Return [X, Y] of the center of cell containing provided text 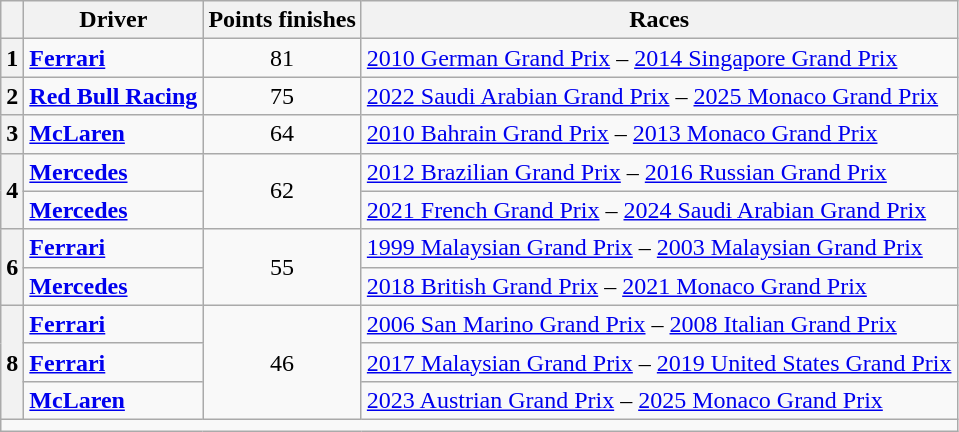
2010 German Grand Prix – 2014 Singapore Grand Prix [659, 58]
Races [659, 20]
2012 Brazilian Grand Prix – 2016 Russian Grand Prix [659, 172]
2006 San Marino Grand Prix – 2008 Italian Grand Prix [659, 324]
81 [282, 58]
75 [282, 96]
62 [282, 191]
Driver [114, 20]
2022 Saudi Arabian Grand Prix – 2025 Monaco Grand Prix [659, 96]
3 [12, 134]
1999 Malaysian Grand Prix – 2003 Malaysian Grand Prix [659, 248]
2023 Austrian Grand Prix – 2025 Monaco Grand Prix [659, 400]
Red Bull Racing [114, 96]
6 [12, 267]
Points finishes [282, 20]
4 [12, 191]
2018 British Grand Prix – 2021 Monaco Grand Prix [659, 286]
8 [12, 362]
1 [12, 58]
2021 French Grand Prix – 2024 Saudi Arabian Grand Prix [659, 210]
55 [282, 267]
64 [282, 134]
2010 Bahrain Grand Prix – 2013 Monaco Grand Prix [659, 134]
2017 Malaysian Grand Prix – 2019 United States Grand Prix [659, 362]
46 [282, 362]
2 [12, 96]
